Scan for the cell matching the given text and deliver its [x, y] coordinate at center. 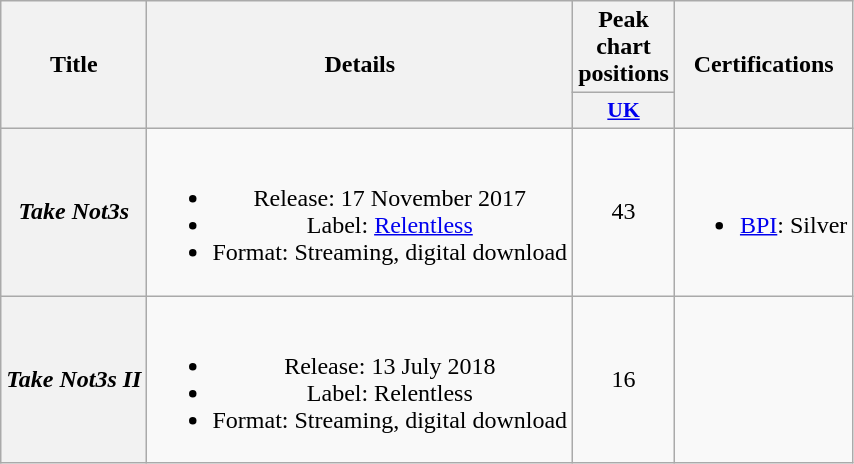
Take Not3s II [74, 380]
Release: 13 July 2018Label: RelentlessFormat: Streaming, digital download [360, 380]
16 [624, 380]
Peak chart positions [624, 47]
BPI: Silver [763, 212]
Certifications [763, 65]
43 [624, 212]
Take Not3s [74, 212]
Details [360, 65]
UK [624, 111]
Title [74, 65]
Release: 17 November 2017Label: RelentlessFormat: Streaming, digital download [360, 212]
